Scan for the cell matching the given text and deliver its [X, Y] coordinate at center. 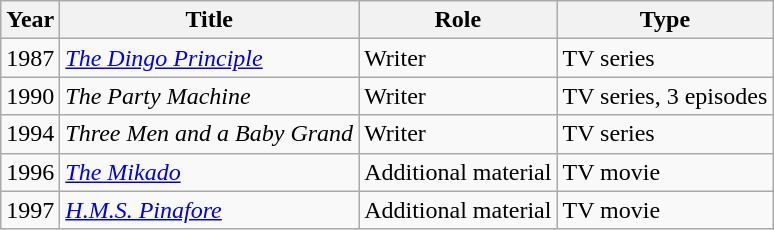
Year [30, 20]
1987 [30, 58]
The Dingo Principle [210, 58]
1994 [30, 134]
Role [458, 20]
TV series, 3 episodes [665, 96]
Three Men and a Baby Grand [210, 134]
H.M.S. Pinafore [210, 210]
The Party Machine [210, 96]
1996 [30, 172]
Title [210, 20]
1997 [30, 210]
Type [665, 20]
1990 [30, 96]
The Mikado [210, 172]
